Search for the cell housing the specified text and yield its [x, y] center coordinate. 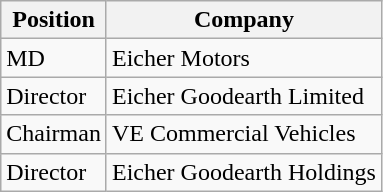
Eicher Goodearth Holdings [244, 172]
Eicher Motors [244, 58]
Eicher Goodearth Limited [244, 96]
Position [54, 20]
VE Commercial Vehicles [244, 134]
Chairman [54, 134]
Company [244, 20]
MD [54, 58]
